Identify which cell holds the provided text, then report its [x, y] central coordinate. 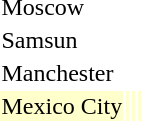
Samsun [62, 40]
Manchester [62, 73]
Mexico City [62, 106]
